Search for the cell housing the specified text and yield its [x, y] center coordinate. 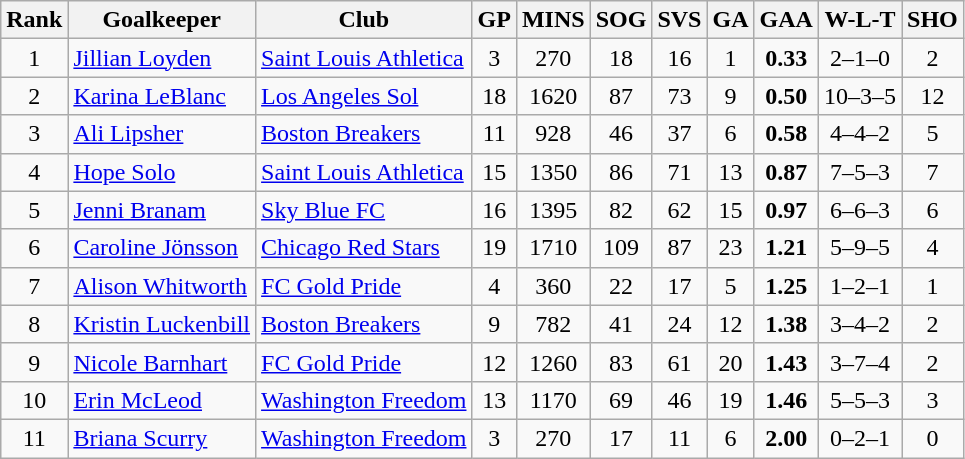
37 [680, 134]
Karina LeBlanc [162, 96]
Jillian Loyden [162, 58]
SHO [933, 20]
Caroline Jönsson [162, 248]
3–4–2 [860, 324]
Briana Scurry [162, 438]
62 [680, 210]
1.46 [786, 400]
22 [621, 286]
1620 [553, 96]
782 [553, 324]
0 [933, 438]
1.38 [786, 324]
0.33 [786, 58]
Ali Lipsher [162, 134]
20 [730, 362]
0.58 [786, 134]
GA [730, 20]
2–1–0 [860, 58]
0.97 [786, 210]
0.50 [786, 96]
69 [621, 400]
1710 [553, 248]
4–4–2 [860, 134]
73 [680, 96]
10–3–5 [860, 96]
1–2–1 [860, 286]
23 [730, 248]
5–9–5 [860, 248]
Kristin Luckenbill [162, 324]
1350 [553, 172]
928 [553, 134]
GAA [786, 20]
W-L-T [860, 20]
Hope Solo [162, 172]
1395 [553, 210]
10 [34, 400]
41 [621, 324]
71 [680, 172]
Chicago Red Stars [364, 248]
1.25 [786, 286]
3–7–4 [860, 362]
0.87 [786, 172]
1.21 [786, 248]
SOG [621, 20]
1.43 [786, 362]
24 [680, 324]
1260 [553, 362]
2.00 [786, 438]
6–6–3 [860, 210]
MINS [553, 20]
Club [364, 20]
SVS [680, 20]
360 [553, 286]
0–2–1 [860, 438]
GP [494, 20]
1170 [553, 400]
Jenni Branam [162, 210]
83 [621, 362]
Erin McLeod [162, 400]
Goalkeeper [162, 20]
86 [621, 172]
Sky Blue FC [364, 210]
5–5–3 [860, 400]
Los Angeles Sol [364, 96]
109 [621, 248]
7–5–3 [860, 172]
61 [680, 362]
Alison Whitworth [162, 286]
Rank [34, 20]
8 [34, 324]
Nicole Barnhart [162, 362]
82 [621, 210]
